Search for the cell housing the specified text and yield its [X, Y] center coordinate. 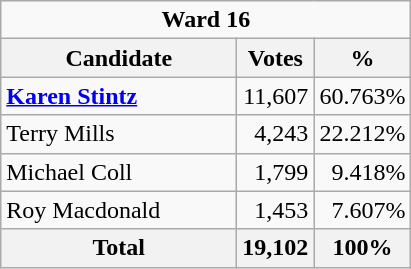
100% [362, 248]
9.418% [362, 172]
Roy Macdonald [119, 210]
Karen Stintz [119, 96]
60.763% [362, 96]
Ward 16 [206, 20]
4,243 [276, 134]
Votes [276, 58]
1,799 [276, 172]
22.212% [362, 134]
1,453 [276, 210]
11,607 [276, 96]
7.607% [362, 210]
19,102 [276, 248]
Total [119, 248]
Candidate [119, 58]
% [362, 58]
Terry Mills [119, 134]
Michael Coll [119, 172]
